Pinpoint the cell where the given text exists, returning its (X, Y) midpoint coordinate. 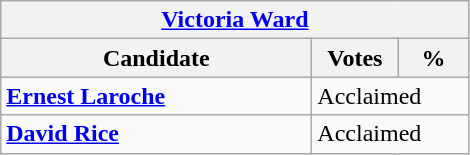
Victoria Ward (235, 20)
Ernest Laroche (156, 96)
David Rice (156, 134)
% (434, 58)
Votes (355, 58)
Candidate (156, 58)
